Return [x, y] of the center of cell containing provided text 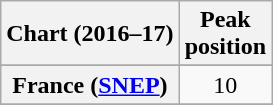
France (SNEP) [90, 85]
10 [225, 85]
Peak position [225, 34]
Chart (2016–17) [90, 34]
